Extract the (x, y) coordinate from the center of the cell holding the provided text.  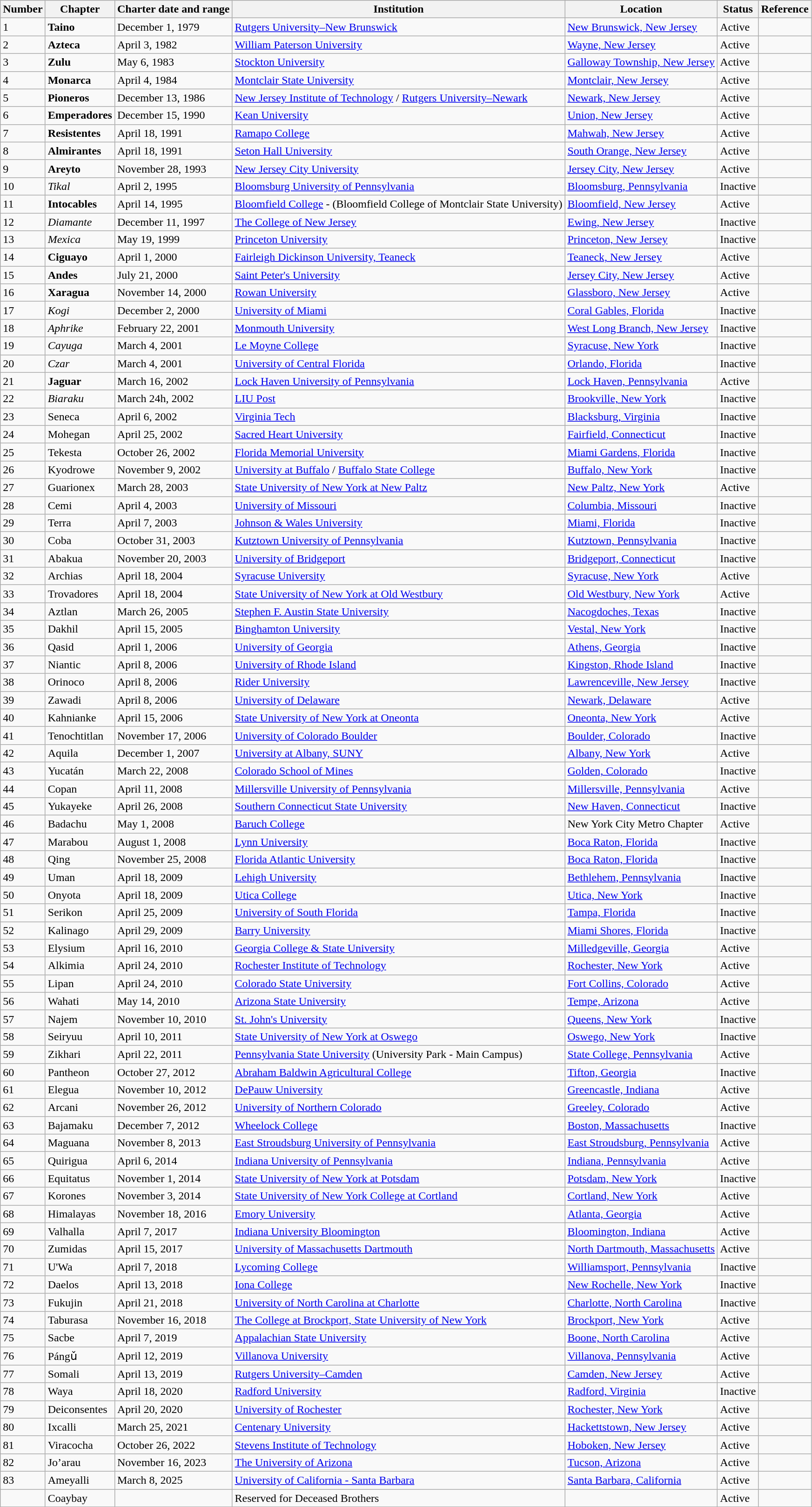
Yukayeke (80, 807)
Fukujin (80, 1302)
58 (23, 1036)
Utica College (398, 895)
November 3, 2014 (173, 1196)
November 25, 2008 (173, 860)
Rochester Institute of Technology (398, 966)
April 11, 2008 (173, 789)
Tenochtitlan (80, 735)
36 (23, 647)
28 (23, 505)
April 6, 2002 (173, 417)
Azteca (80, 45)
New Paltz, New York (641, 487)
May 14, 2010 (173, 1001)
Greencastle, Indiana (641, 1090)
78 (23, 1392)
50 (23, 895)
March 28, 2003 (173, 487)
November 16, 2023 (173, 1462)
Lawrenceville, New Jersey (641, 682)
Bloomfield College - (Bloomfield College of Montclair State University) (398, 204)
University of Rochester (398, 1409)
Niantic (80, 665)
Mohegan (80, 434)
April 3, 1982 (173, 45)
Zulu (80, 62)
Number (23, 9)
Seiryuu (80, 1036)
Rutgers University–New Brunswick (398, 27)
2 (23, 45)
New Brunswick, New Jersey (641, 27)
Barry University (398, 930)
April 25, 2002 (173, 434)
Copan (80, 789)
Elysium (80, 948)
Greeley, Colorado (641, 1108)
Montclair, New Jersey (641, 80)
New York City Metro Chapter (641, 824)
Fort Collins, Colorado (641, 983)
45 (23, 807)
Terra (80, 523)
April 15, 2006 (173, 718)
Brockport, New York (641, 1320)
Radford, Virginia (641, 1392)
Stevens Institute of Technology (398, 1445)
Rutgers University–Camden (398, 1374)
67 (23, 1196)
U'Wa (80, 1267)
November 8, 2013 (173, 1143)
November 18, 2016 (173, 1214)
Quirigua (80, 1161)
Syracuse University (398, 576)
Iona College (398, 1285)
April 1, 2006 (173, 647)
Villanova, Pennsylvania (641, 1356)
Queens, New York (641, 1019)
Fairfield, Connecticut (641, 434)
St. John's University (398, 1019)
Golden, Colorado (641, 771)
November 16, 2018 (173, 1320)
Archias (80, 576)
49 (23, 877)
37 (23, 665)
Johnson & Wales University (398, 523)
Virginia Tech (398, 417)
56 (23, 1001)
Abraham Baldwin Agricultural College (398, 1072)
April 6, 2014 (173, 1161)
5 (23, 98)
Czar (80, 363)
4 (23, 80)
December 1, 2007 (173, 753)
Radford University (398, 1392)
63 (23, 1125)
Saint Peter's University (398, 275)
Wayne, New Jersey (641, 45)
51 (23, 913)
Indiana University Bloomington (398, 1231)
State University of New York at Potsdam (398, 1178)
Southern Connecticut State University (398, 807)
62 (23, 1108)
Georgia College & State University (398, 948)
24 (23, 434)
State University of New York at Old Westbury (398, 594)
Glassboro, New Jersey (641, 293)
March 24h, 2002 (173, 399)
Guarionex (80, 487)
The College of New Jersey (398, 222)
38 (23, 682)
Institution (398, 9)
April 1, 2000 (173, 257)
Villanova University (398, 1356)
Status (738, 9)
54 (23, 966)
Boone, North Carolina (641, 1338)
Miami, Florida (641, 523)
Tifton, Georgia (641, 1072)
Princeton, New Jersey (641, 240)
Camden, New Jersey (641, 1374)
Wahati (80, 1001)
April 16, 2010 (173, 948)
43 (23, 771)
Tekesta (80, 452)
Serikon (80, 913)
Badachu (80, 824)
Taino (80, 27)
25 (23, 452)
November 17, 2006 (173, 735)
Brookville, New York (641, 399)
14 (23, 257)
April 20, 2020 (173, 1409)
State College, Pennsylvania (641, 1054)
May 19, 1999 (173, 240)
Utica, New York (641, 895)
Arizona State University (398, 1001)
Le Moyne College (398, 346)
41 (23, 735)
University of Missouri (398, 505)
April 10, 2011 (173, 1036)
Chapter (80, 9)
Seton Hall University (398, 151)
December 7, 2012 (173, 1125)
19 (23, 346)
New Jersey Institute of Technology / Rutgers University–Newark (398, 98)
Bridgeport, Connecticut (641, 558)
Lock Haven, Pennsylvania (641, 381)
Biaraku (80, 399)
Emory University (398, 1214)
Nacogdoches, Texas (641, 612)
33 (23, 594)
Daelos (80, 1285)
11 (23, 204)
75 (23, 1338)
April 15, 2017 (173, 1249)
Albany, New York (641, 753)
46 (23, 824)
April 18, 2020 (173, 1392)
Princeton University (398, 240)
December 1, 1979 (173, 27)
21 (23, 381)
New Jersey City University (398, 168)
Maguana (80, 1143)
Onyota (80, 895)
March 22, 2008 (173, 771)
University of Delaware (398, 700)
Stephen F. Austin State University (398, 612)
27 (23, 487)
61 (23, 1090)
Zikhari (80, 1054)
3 (23, 62)
Indiana, Pennsylvania (641, 1161)
Zumidas (80, 1249)
Elegua (80, 1090)
October 26, 2002 (173, 452)
34 (23, 612)
April 25, 2009 (173, 913)
April 22, 2011 (173, 1054)
Fairleigh Dickinson University, Teaneck (398, 257)
Qasid (80, 647)
Ixcalli (80, 1427)
Reference (785, 9)
Korones (80, 1196)
80 (23, 1427)
West Long Branch, New Jersey (641, 328)
Oswego, New York (641, 1036)
Deiconsentes (80, 1409)
Coaybay (80, 1498)
March 25, 2021 (173, 1427)
53 (23, 948)
State University of New York at Oswego (398, 1036)
Seneca (80, 417)
47 (23, 842)
Lock Haven University of Pennsylvania (398, 381)
Aphrike (80, 328)
University of Bridgeport (398, 558)
November 20, 2003 (173, 558)
48 (23, 860)
Union, New Jersey (641, 115)
26 (23, 470)
Mahwah, New Jersey (641, 133)
October 31, 2003 (173, 541)
Yucatán (80, 771)
State University of New York at Oneonta (398, 718)
Bloomington, Indiana (641, 1231)
Santa Barbara, California (641, 1480)
Kogi (80, 310)
Lipan (80, 983)
Monarca (80, 80)
Charter date and range (173, 9)
65 (23, 1161)
Areyto (80, 168)
East Stroudsburg, Pennsylvania (641, 1143)
Millersville, Pennsylvania (641, 789)
16 (23, 293)
Uman (80, 877)
April 26, 2008 (173, 807)
Waya (80, 1392)
Sacred Heart University (398, 434)
39 (23, 700)
Binghamton University (398, 629)
December 15, 1990 (173, 115)
Boulder, Colorado (641, 735)
55 (23, 983)
Colorado State University (398, 983)
76 (23, 1356)
Hackettstown, New Jersey (641, 1427)
South Orange, New Jersey (641, 151)
Kalinago (80, 930)
Tempe, Arizona (641, 1001)
University of California - Santa Barbara (398, 1480)
82 (23, 1462)
Potsdam, New York (641, 1178)
52 (23, 930)
October 27, 2012 (173, 1072)
Resistentes (80, 133)
Emperadores (80, 115)
Tikal (80, 186)
April 4, 1984 (173, 80)
Coral Gables, Florida (641, 310)
December 2, 2000 (173, 310)
March 8, 2025 (173, 1480)
State University of New York College at Cortland (398, 1196)
Boston, Massachusetts (641, 1125)
30 (23, 541)
Stockton University (398, 62)
Miami Gardens, Florida (641, 452)
Teaneck, New Jersey (641, 257)
Galloway Township, New Jersey (641, 62)
Ciguayo (80, 257)
44 (23, 789)
Dakhil (80, 629)
DePauw University (398, 1090)
Blacksburg, Virginia (641, 417)
Pángǔ (80, 1356)
Mexica (80, 240)
May 6, 1983 (173, 62)
Charlotte, North Carolina (641, 1302)
Jo’arau (80, 1462)
83 (23, 1480)
February 22, 2001 (173, 328)
Appalachian State University (398, 1338)
Kingston, Rhode Island (641, 665)
Newark, New Jersey (641, 98)
October 26, 2022 (173, 1445)
Diamante (80, 222)
Pantheon (80, 1072)
Zawadi (80, 700)
20 (23, 363)
April 14, 1995 (173, 204)
Pennsylvania State University (University Park - Main Campus) (398, 1054)
Abakua (80, 558)
Florida Atlantic University (398, 860)
Somali (80, 1374)
77 (23, 1374)
April 15, 2005 (173, 629)
The University of Arizona (398, 1462)
University of North Carolina at Charlotte (398, 1302)
Orlando, Florida (641, 363)
23 (23, 417)
LIU Post (398, 399)
November 10, 2010 (173, 1019)
November 1, 2014 (173, 1178)
April 12, 2019 (173, 1356)
Trovadores (80, 594)
Coba (80, 541)
29 (23, 523)
New Rochelle, New York (641, 1285)
March 26, 2005 (173, 612)
Miami Shores, Florida (641, 930)
Rider University (398, 682)
Wheelock College (398, 1125)
Jaguar (80, 381)
University of Massachusetts Dartmouth (398, 1249)
Lehigh University (398, 877)
December 13, 1986 (173, 98)
Aztlan (80, 612)
December 11, 1997 (173, 222)
March 16, 2002 (173, 381)
November 26, 2012 (173, 1108)
University of Colorado Boulder (398, 735)
Hoboken, New Jersey (641, 1445)
University of Central Florida (398, 363)
April 4, 2003 (173, 505)
May 1, 2008 (173, 824)
6 (23, 115)
Bloomsburg University of Pennsylvania (398, 186)
November 14, 2000 (173, 293)
66 (23, 1178)
Valhalla (80, 1231)
73 (23, 1302)
68 (23, 1214)
William Paterson University (398, 45)
April 7, 2018 (173, 1267)
Pioneros (80, 98)
Buffalo, New York (641, 470)
East Stroudsburg University of Pennsylvania (398, 1143)
Reserved for Deceased Brothers (398, 1498)
April 29, 2009 (173, 930)
Aquila (80, 753)
November 28, 1993 (173, 168)
New Haven, Connecticut (641, 807)
Centenary University (398, 1427)
Milledgeville, Georgia (641, 948)
10 (23, 186)
Old Westbury, New York (641, 594)
8 (23, 151)
Millersville University of Pennsylvania (398, 789)
12 (23, 222)
University of Miami (398, 310)
1 (23, 27)
University at Albany, SUNY (398, 753)
Atlanta, Georgia (641, 1214)
Alkimia (80, 966)
Ameyalli (80, 1480)
69 (23, 1231)
40 (23, 718)
Baruch College (398, 824)
70 (23, 1249)
November 10, 2012 (173, 1090)
Athens, Georgia (641, 647)
The College at Brockport, State University of New York (398, 1320)
Taburasa (80, 1320)
Vestal, New York (641, 629)
Bajamaku (80, 1125)
Montclair State University (398, 80)
University at Buffalo / Buffalo State College (398, 470)
Bloomsburg, Pennsylvania (641, 186)
7 (23, 133)
Cemi (80, 505)
April 7, 2003 (173, 523)
Equitatus (80, 1178)
22 (23, 399)
Kean University (398, 115)
Kutztown University of Pennsylvania (398, 541)
9 (23, 168)
Arcani (80, 1108)
17 (23, 310)
April 13, 2019 (173, 1374)
April 21, 2018 (173, 1302)
Himalayas (80, 1214)
72 (23, 1285)
April 7, 2019 (173, 1338)
Lycoming College (398, 1267)
University of Rhode Island (398, 665)
Columbia, Missouri (641, 505)
Tampa, Florida (641, 913)
Kahnianke (80, 718)
Najem (80, 1019)
Ewing, New Jersey (641, 222)
Kutztown, Pennsylvania (641, 541)
57 (23, 1019)
Monmouth University (398, 328)
Intocables (80, 204)
15 (23, 275)
59 (23, 1054)
Marabou (80, 842)
November 9, 2002 (173, 470)
Lynn University (398, 842)
60 (23, 1072)
Cortland, New York (641, 1196)
Orinoco (80, 682)
Colorado School of Mines (398, 771)
35 (23, 629)
University of Georgia (398, 647)
April 7, 2017 (173, 1231)
Oneonta, New York (641, 718)
Viracocha (80, 1445)
Newark, Delaware (641, 700)
Kyodrowe (80, 470)
Indiana University of Pennsylvania (398, 1161)
Ramapo College (398, 133)
Cayuga (80, 346)
31 (23, 558)
Qing (80, 860)
Williamsport, Pennsylvania (641, 1267)
Bethlehem, Pennsylvania (641, 877)
Tucson, Arizona (641, 1462)
79 (23, 1409)
Almirantes (80, 151)
April 2, 1995 (173, 186)
State University of New York at New Paltz (398, 487)
Bloomfield, New Jersey (641, 204)
13 (23, 240)
71 (23, 1267)
18 (23, 328)
64 (23, 1143)
Xaragua (80, 293)
Location (641, 9)
North Dartmouth, Massachusetts (641, 1249)
July 21, 2000 (173, 275)
University of South Florida (398, 913)
Andes (80, 275)
Florida Memorial University (398, 452)
81 (23, 1445)
Rowan University (398, 293)
74 (23, 1320)
University of Northern Colorado (398, 1108)
August 1, 2008 (173, 842)
Sacbe (80, 1338)
32 (23, 576)
April 13, 2018 (173, 1285)
42 (23, 753)
